Identify which cell holds the provided text, then report its (x, y) central coordinate. 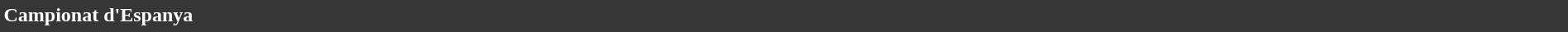
Campionat d'Espanya (784, 15)
